Scan for the cell matching the given text and deliver its (X, Y) coordinate at center. 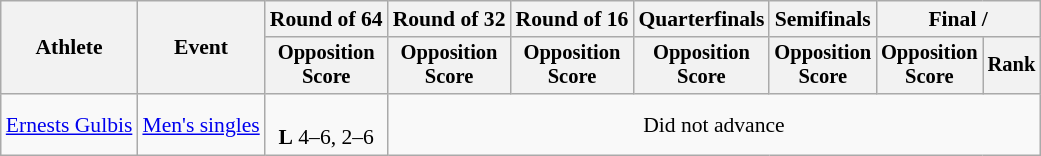
Semifinals (822, 19)
Event (200, 48)
Final / (958, 19)
Athlete (70, 48)
Quarterfinals (701, 19)
L 4–6, 2–6 (326, 124)
Men's singles (200, 124)
Ernests Gulbis (70, 124)
Round of 64 (326, 19)
Round of 32 (450, 19)
Rank (1012, 66)
Did not advance (714, 124)
Round of 16 (572, 19)
